Output the [x, y] coordinate of the center of the cell containing the given text.  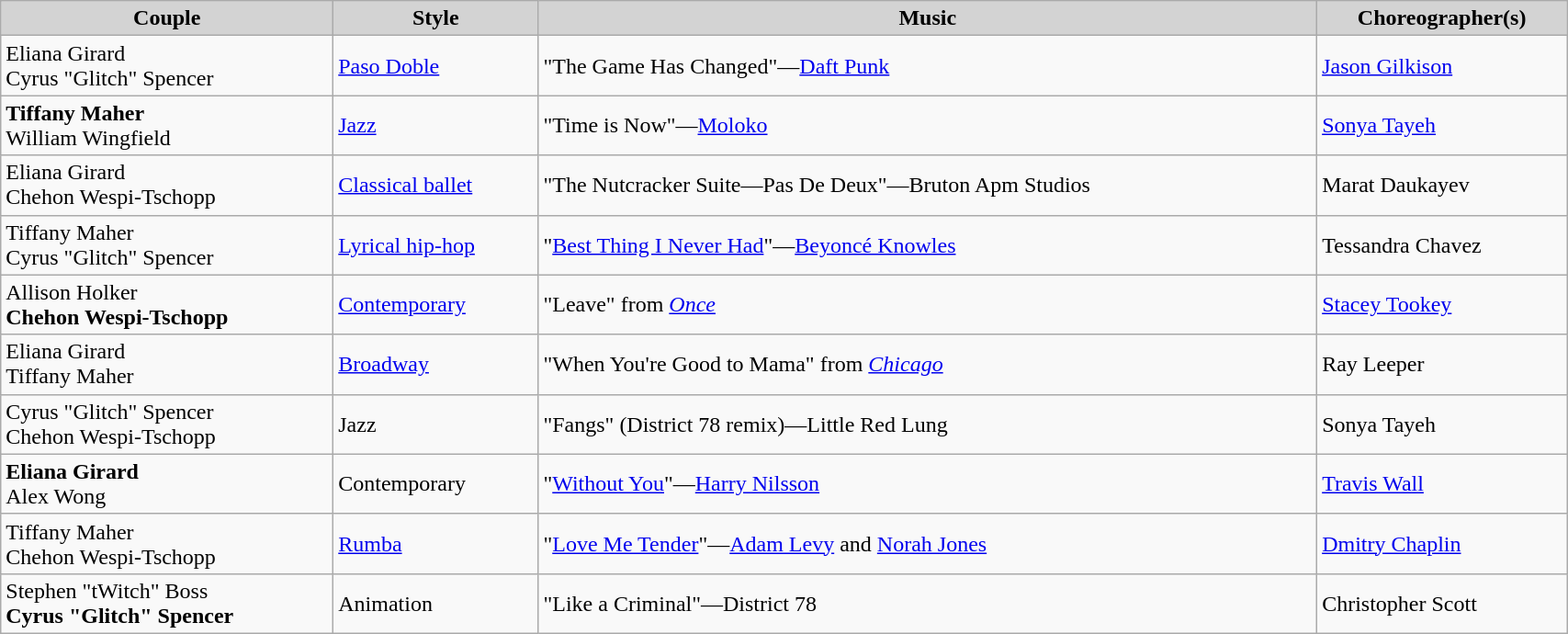
Eliana GirardAlex Wong [167, 483]
Marat Daukayev [1442, 186]
Allison HolkerChehon Wespi-Tschopp [167, 305]
Broadway [435, 364]
Ray Leeper [1442, 364]
Dmitry Chaplin [1442, 544]
"Fangs" (District 78 remix)—Little Red Lung [928, 425]
Paso Doble [435, 66]
Stephen "tWitch" BossCyrus "Glitch" Spencer [167, 603]
Tiffany MaherCyrus "Glitch" Spencer [167, 244]
Stacey Tookey [1442, 305]
"When You're Good to Mama" from Chicago [928, 364]
"Time is Now"—Moloko [928, 125]
Animation [435, 603]
Couple [167, 18]
Lyrical hip-hop [435, 244]
Tessandra Chavez [1442, 244]
"Best Thing I Never Had"—Beyoncé Knowles [928, 244]
Eliana GirardChehon Wespi-Tschopp [167, 186]
Jason Gilkison [1442, 66]
Tiffany MaherWilliam Wingfield [167, 125]
Cyrus "Glitch" SpencerChehon Wespi-Tschopp [167, 425]
"Love Me Tender"—Adam Levy and Norah Jones [928, 544]
Music [928, 18]
Christopher Scott [1442, 603]
"The Nutcracker Suite—Pas De Deux"—Bruton Apm Studios [928, 186]
Eliana GirardCyrus "Glitch" Spencer [167, 66]
Classical ballet [435, 186]
Rumba [435, 544]
Style [435, 18]
Travis Wall [1442, 483]
"The Game Has Changed"—Daft Punk [928, 66]
"Leave" from Once [928, 305]
"Without You"—Harry Nilsson [928, 483]
Tiffany MaherChehon Wespi-Tschopp [167, 544]
Eliana GirardTiffany Maher [167, 364]
Choreographer(s) [1442, 18]
"Like a Criminal"—District 78 [928, 603]
